Return [X, Y] of the center of cell containing provided text 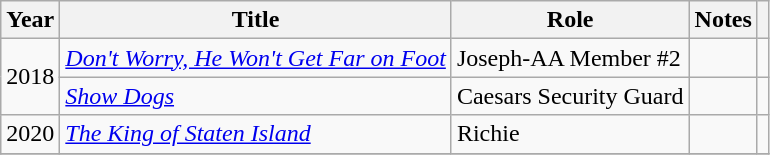
Year [30, 20]
Caesars Security Guard [570, 96]
The King of Staten Island [256, 134]
Joseph-AA Member #2 [570, 58]
Don't Worry, He Won't Get Far on Foot [256, 58]
Title [256, 20]
2018 [30, 77]
Richie [570, 134]
2020 [30, 134]
Show Dogs [256, 96]
Notes [723, 20]
Role [570, 20]
